From the cell containing the given text, extract its center point as [X, Y] coordinate. 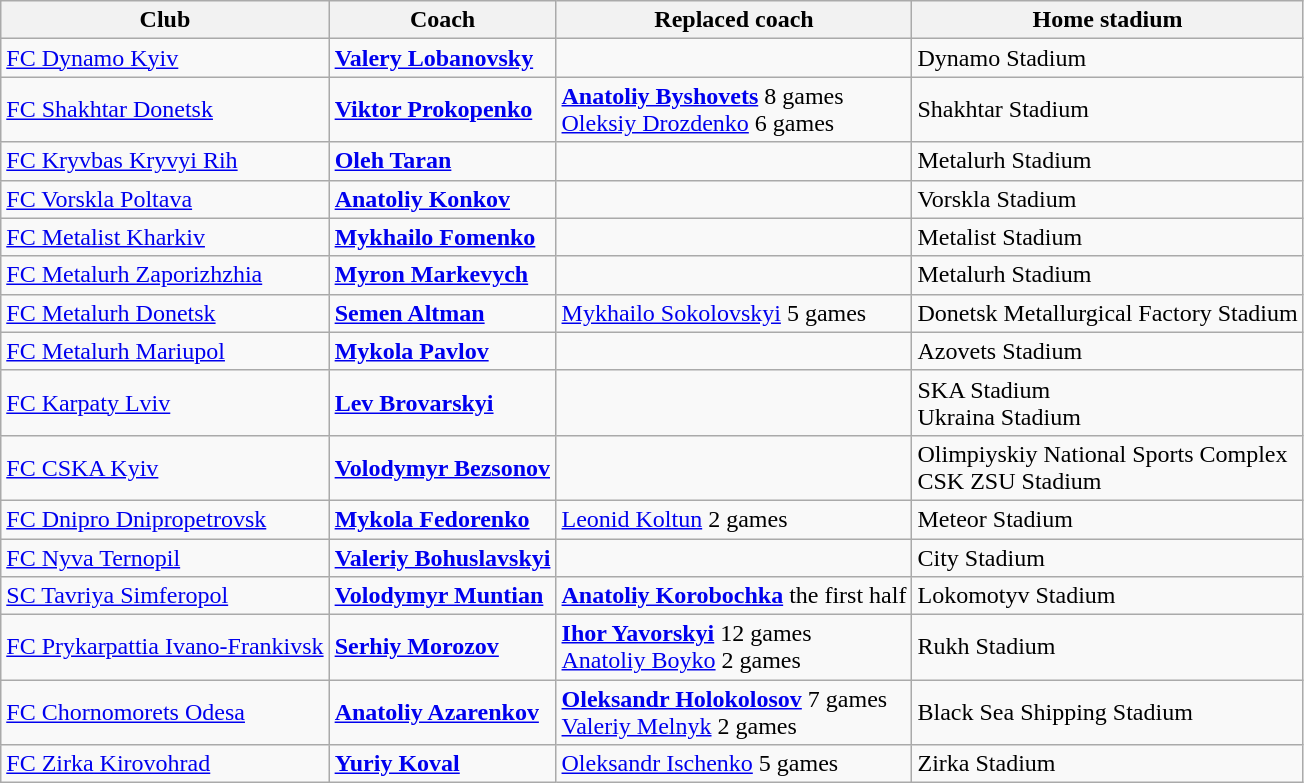
Azovets Stadium [1108, 351]
Anatoliy Konkov [442, 199]
Vorskla Stadium [1108, 199]
Shakhtar Stadium [1108, 110]
Anatoliy Azarenkov [442, 712]
Valery Lobanovsky [442, 58]
Black Sea Shipping Stadium [1108, 712]
FC Metalurh Mariupol [165, 351]
Lev Brovarskyi [442, 402]
Metalist Stadium [1108, 237]
FC Karpaty Lviv [165, 402]
Leonid Koltun 2 games [734, 519]
Home stadium [1108, 20]
FC CSKA Kyiv [165, 468]
Club [165, 20]
Semen Altman [442, 313]
FC Metalurh Zaporizhzhia [165, 275]
Anatoliy Byshovets 8 games Oleksiy Drozdenko 6 games [734, 110]
Mykhailo Fomenko [442, 237]
Yuriy Koval [442, 764]
FC Metalurh Donetsk [165, 313]
Coach [442, 20]
Rukh Stadium [1108, 648]
Volodymyr Muntian [442, 596]
Volodymyr Bezsonov [442, 468]
Mykola Pavlov [442, 351]
Meteor Stadium [1108, 519]
Lokomotyv Stadium [1108, 596]
FC Dnipro Dnipropetrovsk [165, 519]
Valeriy Bohuslavskyi [442, 557]
FC Dynamo Kyiv [165, 58]
FC Nyva Ternopil [165, 557]
Mykola Fedorenko [442, 519]
FC Vorskla Poltava [165, 199]
Oleksandr Holokolosov 7 games Valeriy Melnyk 2 games [734, 712]
SKA StadiumUkraina Stadium [1108, 402]
FC Zirka Kirovohrad [165, 764]
Donetsk Metallurgical Factory Stadium [1108, 313]
FC Prykarpattia Ivano-Frankivsk [165, 648]
SC Tavriya Simferopol [165, 596]
Viktor Prokopenko [442, 110]
Myron Markevych [442, 275]
Replaced coach [734, 20]
Ihor Yavorskyi 12 games Anatoliy Boyko 2 games [734, 648]
Oleksandr Ischenko 5 games [734, 764]
Serhiy Morozov [442, 648]
FC Shakhtar Donetsk [165, 110]
FC Metalist Kharkiv [165, 237]
Dynamo Stadium [1108, 58]
FC Kryvbas Kryvyi Rih [165, 161]
Zirka Stadium [1108, 764]
Olimpiyskiy National Sports ComplexCSK ZSU Stadium [1108, 468]
Oleh Taran [442, 161]
FC Chornomorets Odesa [165, 712]
Anatoliy Korobochka the first half [734, 596]
City Stadium [1108, 557]
Mykhailo Sokolovskyi 5 games [734, 313]
